Pinpoint the cell where the given text exists, returning its (X, Y) midpoint coordinate. 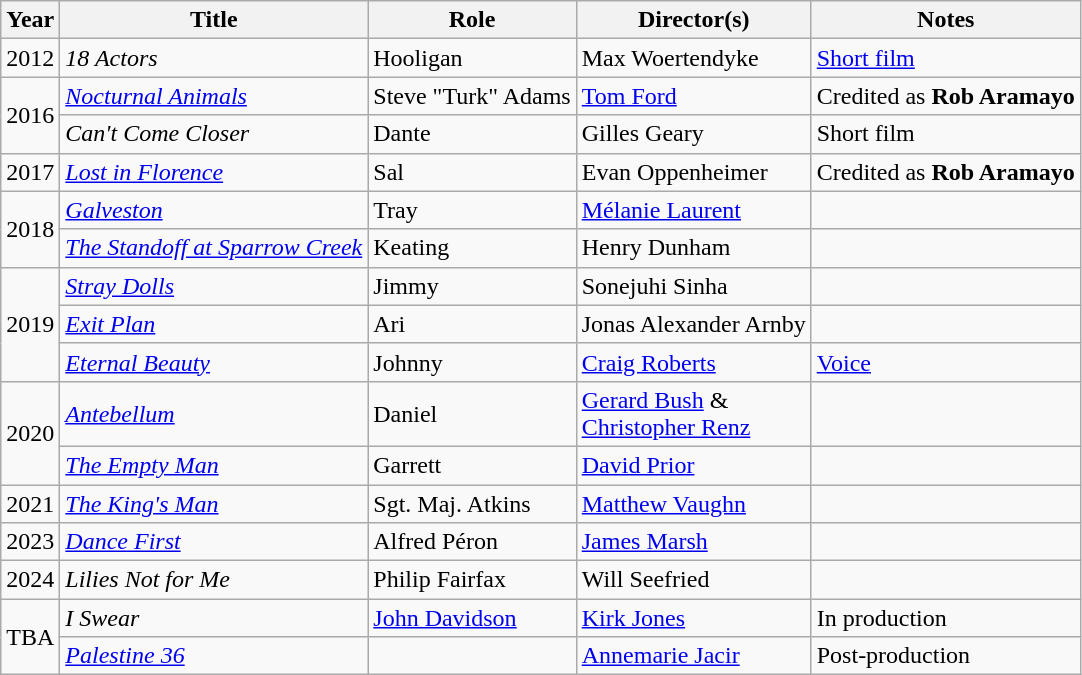
Henry Dunham (694, 248)
In production (946, 618)
Antebellum (214, 414)
James Marsh (694, 542)
Dance First (214, 542)
Director(s) (694, 20)
Will Seefried (694, 580)
Dante (472, 134)
Evan Oppenheimer (694, 172)
2019 (30, 324)
Jonas Alexander Arnby (694, 324)
Sgt. Maj. Atkins (472, 503)
Tray (472, 210)
2012 (30, 58)
Philip Fairfax (472, 580)
2023 (30, 542)
Title (214, 20)
Role (472, 20)
2017 (30, 172)
Garrett (472, 465)
Annemarie Jacir (694, 656)
Gilles Geary (694, 134)
Sonejuhi Sinha (694, 286)
The King's Man (214, 503)
Steve "Turk" Adams (472, 96)
Tom Ford (694, 96)
Max Woertendyke (694, 58)
Craig Roberts (694, 362)
Palestine 36 (214, 656)
Year (30, 20)
Can't Come Closer (214, 134)
Notes (946, 20)
Post-production (946, 656)
Kirk Jones (694, 618)
2020 (30, 432)
Galveston (214, 210)
Hooligan (472, 58)
Keating (472, 248)
I Swear (214, 618)
Sal (472, 172)
Daniel (472, 414)
Johnny (472, 362)
Ari (472, 324)
Lost in Florence (214, 172)
TBA (30, 637)
Voice (946, 362)
The Empty Man (214, 465)
Gerard Bush &Christopher Renz (694, 414)
Nocturnal Animals (214, 96)
The Standoff at Sparrow Creek (214, 248)
Lilies Not for Me (214, 580)
2021 (30, 503)
Mélanie Laurent (694, 210)
Matthew Vaughn (694, 503)
Jimmy (472, 286)
18 Actors (214, 58)
Exit Plan (214, 324)
David Prior (694, 465)
Eternal Beauty (214, 362)
Stray Dolls (214, 286)
John Davidson (472, 618)
2018 (30, 229)
Alfred Péron (472, 542)
2016 (30, 115)
2024 (30, 580)
